From the cell containing the given text, extract its center point as (X, Y) coordinate. 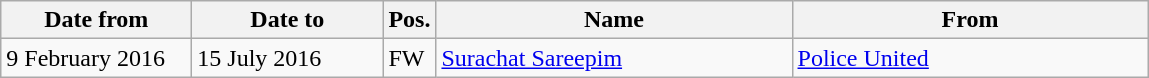
Pos. (410, 20)
Police United (970, 58)
Date from (96, 20)
From (970, 20)
9 February 2016 (96, 58)
FW (410, 58)
Date to (288, 20)
Name (614, 20)
Surachat Sareepim (614, 58)
15 July 2016 (288, 58)
